Find where the given text appears and provide that cell's center as [X, Y] coordinate. 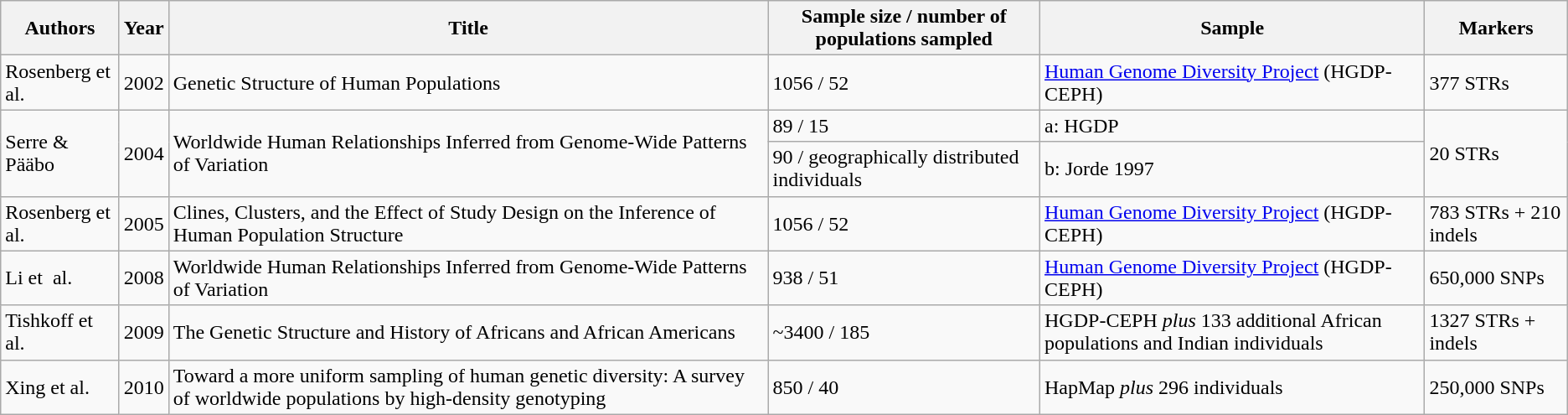
Title [468, 29]
20 STRs [1496, 153]
2005 [144, 223]
377 STRs [1496, 82]
2002 [144, 82]
783 STRs + 210 indels [1496, 223]
2010 [144, 387]
650,000 SNPs [1496, 278]
1327 STRs + indels [1496, 332]
Li et al. [60, 278]
Clines, Clusters, and the Effect of Study Design on the Inference of Human Population Structure [468, 223]
2004 [144, 153]
HGDP-CEPH plus 133 additional African populations and Indian individuals [1233, 332]
2009 [144, 332]
Genetic Structure of Human Populations [468, 82]
Year [144, 29]
89 / 15 [905, 126]
Markers [1496, 29]
b: Jorde 1997 [1233, 169]
~3400 / 185 [905, 332]
938 / 51 [905, 278]
Sample [1233, 29]
Serre & Pääbo [60, 153]
2008 [144, 278]
Authors [60, 29]
850 / 40 [905, 387]
90 / geographically distributed individuals [905, 169]
Xing et al. [60, 387]
The Genetic Structure and History of Africans and African Americans [468, 332]
250,000 SNPs [1496, 387]
Sample size / number of populations sampled [905, 29]
Tishkoff et al. [60, 332]
HapMap plus 296 individuals [1233, 387]
a: HGDP [1233, 126]
Toward a more uniform sampling of human genetic diversity: A survey of worldwide populations by high-density genotyping [468, 387]
